Return (x, y) of the center of cell containing provided text 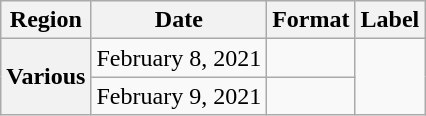
February 9, 2021 (179, 96)
Region (46, 20)
Format (311, 20)
Label (390, 20)
February 8, 2021 (179, 58)
Date (179, 20)
Various (46, 77)
